Determine the (x, y) coordinate at the center of the cell enclosing the given text.  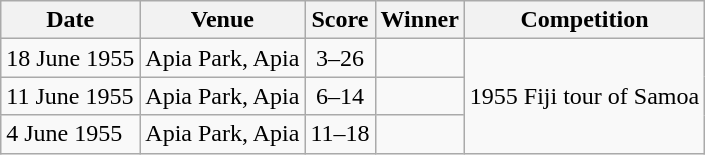
Score (340, 20)
4 June 1955 (70, 134)
6–14 (340, 96)
Winner (420, 20)
11–18 (340, 134)
11 June 1955 (70, 96)
Date (70, 20)
Venue (222, 20)
Competition (584, 20)
3–26 (340, 58)
18 June 1955 (70, 58)
1955 Fiji tour of Samoa (584, 96)
